Extract the (X, Y) coordinate from the center of the cell holding the provided text.  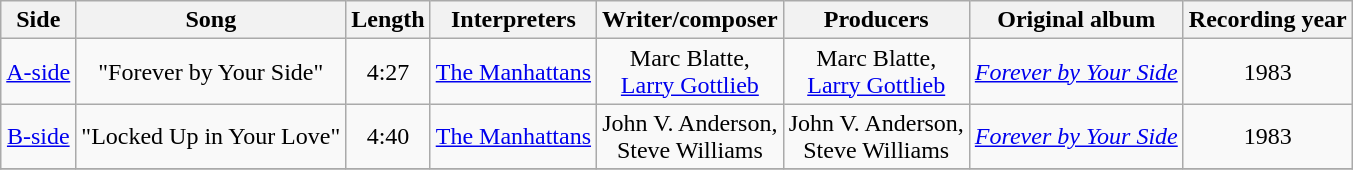
Writer/composer (690, 20)
Interpreters (513, 20)
Length (388, 20)
4:40 (388, 136)
Song (211, 20)
Side (38, 20)
A-side (38, 72)
4:27 (388, 72)
"Forever by Your Side" (211, 72)
Producers (876, 20)
Original album (1076, 20)
"Locked Up in Your Love" (211, 136)
Recording year (1268, 20)
B-side (38, 136)
